Detect which cell encompasses the target text, then output its [x, y] center coordinate. 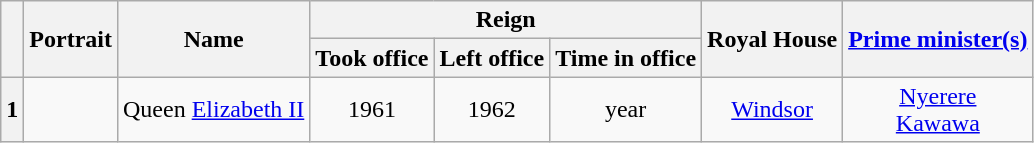
Queen Elizabeth II [213, 110]
Prime minister(s) [938, 39]
Reign [506, 20]
1961 [372, 110]
1962 [492, 110]
Windsor [772, 110]
Left office [492, 58]
NyerereKawawa [938, 110]
year [626, 110]
Name [213, 39]
Portrait [71, 39]
Royal House [772, 39]
Took office [372, 58]
Time in office [626, 58]
1 [12, 110]
